Detect which cell encompasses the target text, then output its [X, Y] center coordinate. 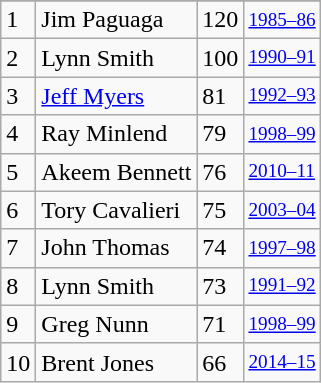
120 [220, 20]
5 [18, 172]
Jim Paguaga [116, 20]
2014–15 [282, 362]
79 [220, 134]
6 [18, 210]
4 [18, 134]
9 [18, 324]
1990–91 [282, 58]
8 [18, 286]
74 [220, 248]
2 [18, 58]
Ray Minlend [116, 134]
Tory Cavalieri [116, 210]
2003–04 [282, 210]
2010–11 [282, 172]
1997–98 [282, 248]
1991–92 [282, 286]
Brent Jones [116, 362]
Akeem Bennett [116, 172]
1 [18, 20]
73 [220, 286]
100 [220, 58]
John Thomas [116, 248]
75 [220, 210]
1985–86 [282, 20]
71 [220, 324]
Greg Nunn [116, 324]
66 [220, 362]
81 [220, 96]
10 [18, 362]
3 [18, 96]
7 [18, 248]
76 [220, 172]
Jeff Myers [116, 96]
1992–93 [282, 96]
